Return the (x, y) coordinate for the center point of the cell that contains the specified text.  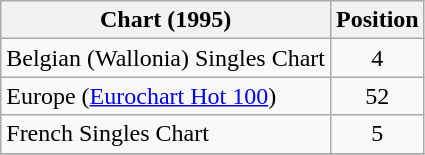
52 (377, 96)
Chart (1995) (166, 20)
5 (377, 134)
French Singles Chart (166, 134)
Europe (Eurochart Hot 100) (166, 96)
4 (377, 58)
Position (377, 20)
Belgian (Wallonia) Singles Chart (166, 58)
